For the text-containing cell, return its midpoint in (X, Y) coordinate format. 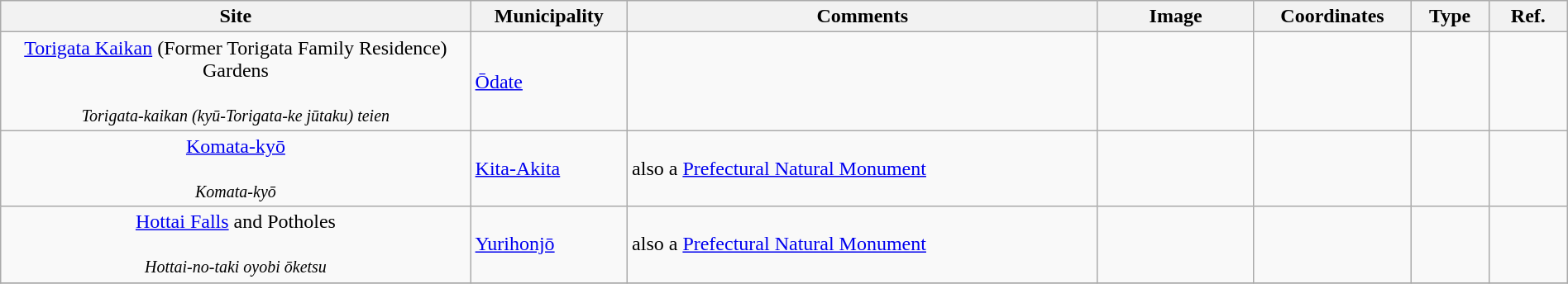
Type (1451, 17)
Torigata Kaikan (Former Torigata Family Residence) GardensTorigata-kaikan (kyū-Torigata-ke jūtaku) teien (236, 81)
Site (236, 17)
Kita-Akita (549, 168)
Image (1176, 17)
Komata-kyōKomata-kyō (236, 168)
Yurihonjō (549, 244)
Comments (863, 17)
Municipality (549, 17)
Hottai Falls and PotholesHottai-no-taki oyobi ōketsu (236, 244)
Ōdate (549, 81)
Ref. (1528, 17)
Coordinates (1331, 17)
